Return the (x, y) coordinate for the center point of the cell that contains the specified text.  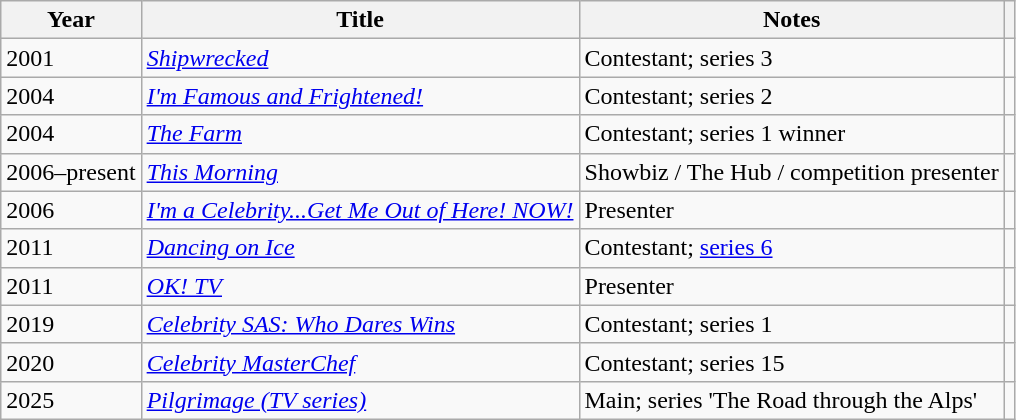
I'm a Celebrity...Get Me Out of Here! NOW! (360, 210)
Year (71, 20)
Celebrity MasterChef (360, 362)
Notes (792, 20)
This Morning (360, 172)
Contestant; series 3 (792, 58)
2025 (71, 400)
Contestant; series 2 (792, 96)
2006–present (71, 172)
Showbiz / The Hub / competition presenter (792, 172)
2020 (71, 362)
Celebrity SAS: Who Dares Wins (360, 324)
The Farm (360, 134)
2019 (71, 324)
Main; series 'The Road through the Alps' (792, 400)
Contestant; series 6 (792, 248)
Contestant; series 1 winner (792, 134)
I'm Famous and Frightened! (360, 96)
Pilgrimage (TV series) (360, 400)
Contestant; series 15 (792, 362)
2006 (71, 210)
Shipwrecked (360, 58)
Title (360, 20)
Dancing on Ice (360, 248)
Contestant; series 1 (792, 324)
2001 (71, 58)
OK! TV (360, 286)
